Pinpoint the cell where the given text exists, returning its [X, Y] midpoint coordinate. 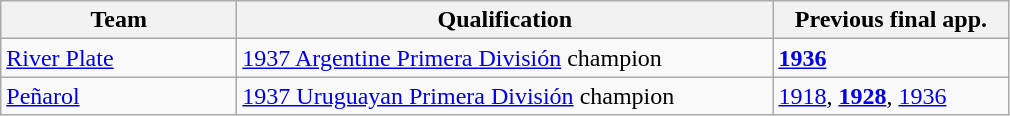
Previous final app. [891, 20]
1918, 1928, 1936 [891, 96]
Qualification [505, 20]
River Plate [119, 58]
1937 Argentine Primera División champion [505, 58]
Team [119, 20]
1936 [891, 58]
Peñarol [119, 96]
1937 Uruguayan Primera División champion [505, 96]
